Scan for the cell matching the given text and deliver its (X, Y) coordinate at center. 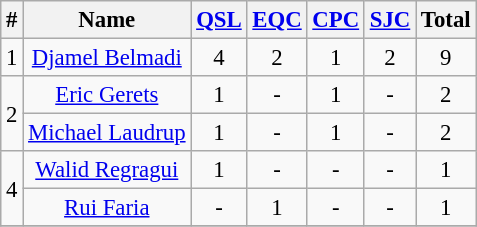
9 (446, 58)
SJC (390, 20)
EQC (277, 20)
QSL (219, 20)
Total (446, 20)
Eric Gerets (107, 95)
Djamel Belmadi (107, 58)
Rui Faria (107, 208)
Walid Regragui (107, 170)
Michael Laudrup (107, 133)
# (12, 20)
CPC (336, 20)
Name (107, 20)
